Find where the given text appears and provide that cell's center as [X, Y] coordinate. 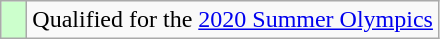
Qualified for the 2020 Summer Olympics [233, 20]
